Capture the cell that displays the provided text and extract its (x, y) central coordinate. 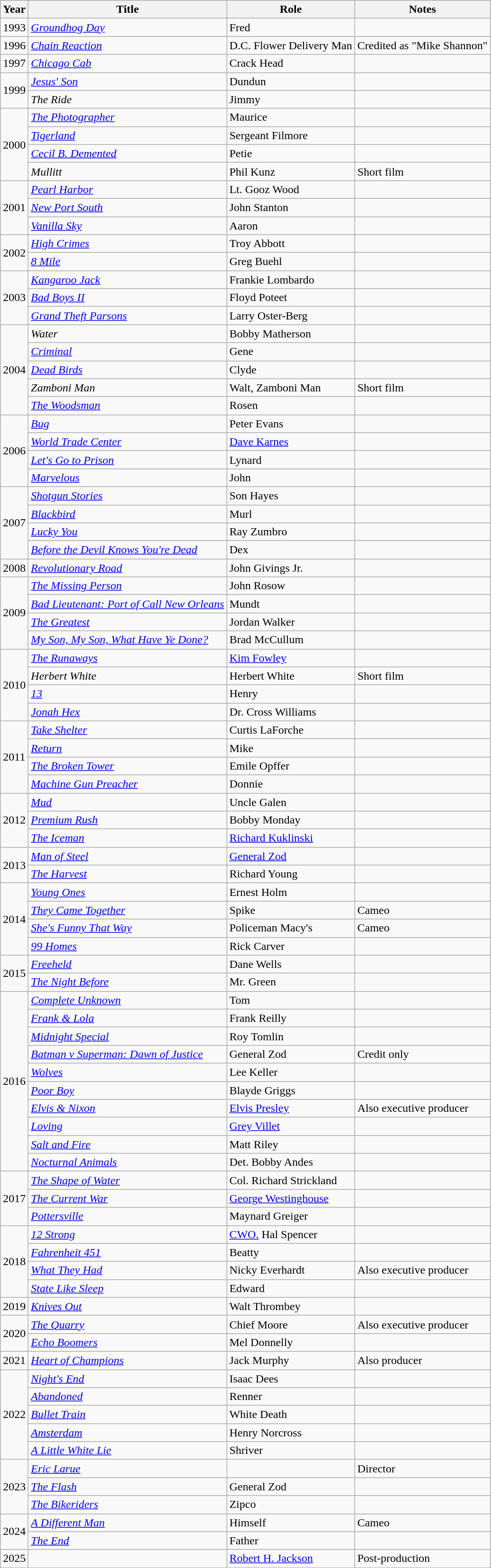
Jordan Walker (291, 622)
Henry Norcross (291, 1433)
What They Had (128, 1270)
The Shape of Water (128, 1180)
Greg Buehl (291, 262)
Zamboni Man (128, 388)
Midnight Special (128, 1036)
D.C. Flower Delivery Man (291, 45)
12 Strong (128, 1234)
Marvelous (128, 478)
2000 (14, 144)
Dave Karnes (291, 442)
Nocturnal Animals (128, 1162)
Richard Young (291, 874)
The Harvest (128, 874)
Robert H. Jackson (291, 1559)
Beatty (291, 1252)
Sergeant Filmore (291, 135)
Lucky You (128, 532)
The Quarry (128, 1324)
2023 (14, 1487)
Return (128, 748)
Complete Unknown (128, 1000)
Credit only (422, 1054)
Frank Reilly (291, 1018)
Blayde Griggs (291, 1090)
Spike (291, 910)
Son Hayes (291, 496)
2024 (14, 1532)
Cecil B. Demented (128, 153)
Grey Villet (291, 1126)
Post-production (422, 1559)
Matt Riley (291, 1144)
2021 (14, 1360)
Criminal (128, 352)
Crack Head (291, 63)
Credited as "Mike Shannon" (422, 45)
Bullet Train (128, 1415)
Bobby Matherson (291, 334)
Frank & Lola (128, 1018)
The Ride (128, 99)
2016 (14, 1081)
Lee Keller (291, 1072)
Petie (291, 153)
Det. Bobby Andes (291, 1162)
John Rosow (291, 586)
New Port South (128, 207)
Chief Moore (291, 1324)
Father (291, 1541)
Poor Boy (128, 1090)
Elvis Presley (291, 1108)
Bobby Monday (291, 820)
Machine Gun Preacher (128, 784)
Brad McCullum (291, 640)
Revolutionary Road (128, 568)
Floyd Poteet (291, 298)
Walt Thrombey (291, 1306)
Before the Devil Knows You're Dead (128, 550)
2010 (14, 685)
Fahrenheit 451 (128, 1252)
Frankie Lombardo (291, 280)
They Came Together (128, 910)
Himself (291, 1523)
Jimmy (291, 99)
Title (128, 9)
Tom (291, 1000)
2019 (14, 1306)
Jonah Hex (128, 712)
Jesus' Son (128, 81)
2007 (14, 523)
John Stanton (291, 207)
Bad Boys II (128, 298)
Eric Larue (128, 1469)
2012 (14, 820)
2004 (14, 370)
Premium Rush (128, 820)
1997 (14, 63)
Kangaroo Jack (128, 280)
Batman v Superman: Dawn of Justice (128, 1054)
Clyde (291, 370)
Curtis LaForche (291, 730)
Lt. Gooz Wood (291, 189)
High Crimes (128, 244)
Rosen (291, 406)
Echo Boomers (128, 1342)
Aaron (291, 226)
The Greatest (128, 622)
The Iceman (128, 838)
2009 (14, 613)
Pottersville (128, 1216)
13 (128, 694)
1999 (14, 90)
2001 (14, 207)
Zipco (291, 1505)
George Westinghouse (291, 1198)
Nicky Everhardt (291, 1270)
Chicago Cab (128, 63)
Walt, Zamboni Man (291, 388)
2003 (14, 298)
Lynard (291, 460)
Mundt (291, 604)
Year (14, 9)
The Runaways (128, 658)
Bug (128, 424)
Maurice (291, 117)
Chain Reaction (128, 45)
2017 (14, 1198)
Role (291, 9)
1996 (14, 45)
World Trade Center (128, 442)
Edward (291, 1288)
The Current War (128, 1198)
Dundun (291, 81)
Phil Kunz (291, 171)
The Broken Tower (128, 766)
Man of Steel (128, 856)
John (291, 478)
Dead Birds (128, 370)
Jack Murphy (291, 1360)
Knives Out (128, 1306)
Let's Go to Prison (128, 460)
Salt and Fire (128, 1144)
A Different Man (128, 1523)
Young Ones (128, 892)
Emile Opffer (291, 766)
Troy Abbott (291, 244)
Isaac Dees (291, 1379)
Murl (291, 514)
White Death (291, 1415)
2002 (14, 253)
Notes (422, 9)
The Flash (128, 1487)
Kim Fowley (291, 658)
Director (422, 1469)
Roy Tomlin (291, 1036)
2018 (14, 1261)
Mel Donnelly (291, 1342)
Ernest Holm (291, 892)
2020 (14, 1333)
Wolves (128, 1072)
Amsterdam (128, 1433)
Elvis & Nixon (128, 1108)
2006 (14, 451)
My Son, My Son, What Have Ye Done? (128, 640)
Ray Zumbro (291, 532)
1993 (14, 27)
State Like Sleep (128, 1288)
Renner (291, 1397)
Mullitt (128, 171)
Shriver (291, 1451)
Larry Oster-Berg (291, 316)
Donnie (291, 784)
Pearl Harbor (128, 189)
The Photographer (128, 117)
The Woodsman (128, 406)
Groundhog Day (128, 27)
2013 (14, 865)
She's Funny That Way (128, 928)
Dr. Cross Williams (291, 712)
Heart of Champions (128, 1360)
Mr. Green (291, 982)
CWO. Hal Spencer (291, 1234)
Maynard Greiger (291, 1216)
The Bikeriders (128, 1505)
Richard Kuklinski (291, 838)
Loving (128, 1126)
Uncle Galen (291, 802)
The End (128, 1541)
Bad Lieutenant: Port of Call New Orleans (128, 604)
Grand Theft Parsons (128, 316)
Also producer (422, 1360)
Water (128, 334)
2008 (14, 568)
Peter Evans (291, 424)
Freeheld (128, 964)
Mike (291, 748)
Rick Carver (291, 946)
Tigerland (128, 135)
2014 (14, 919)
2022 (14, 1415)
2011 (14, 757)
Dex (291, 550)
Policeman Macy's (291, 928)
Vanilla Sky (128, 226)
Henry (291, 694)
99 Homes (128, 946)
A Little White Lie (128, 1451)
The Night Before (128, 982)
2025 (14, 1559)
Take Shelter (128, 730)
2015 (14, 973)
Shotgun Stories (128, 496)
Col. Richard Strickland (291, 1180)
Abandoned (128, 1397)
Fred (291, 27)
Dane Wells (291, 964)
Blackbird (128, 514)
Gene (291, 352)
The Missing Person (128, 586)
8 Mile (128, 262)
Mud (128, 802)
John Givings Jr. (291, 568)
Night's End (128, 1379)
